Capture the cell that displays the provided text and extract its (X, Y) central coordinate. 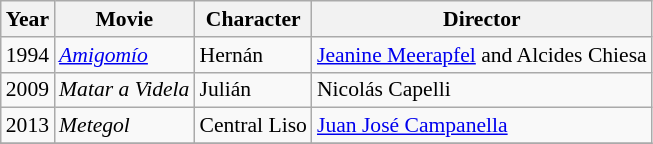
Amigomío (124, 55)
Character (252, 19)
Matar a Videla (124, 90)
Director (482, 19)
Nicolás Capelli (482, 90)
Hernán (252, 55)
Year (28, 19)
Julián (252, 90)
2013 (28, 126)
1994 (28, 55)
Metegol (124, 126)
2009 (28, 90)
Juan José Campanella (482, 126)
Central Liso (252, 126)
Jeanine Meerapfel and Alcides Chiesa (482, 55)
Movie (124, 19)
